Pinpoint the cell where the given text exists, returning its [x, y] midpoint coordinate. 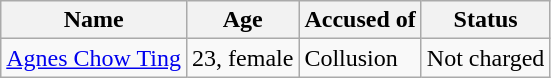
Status [486, 20]
Name [94, 20]
Agnes Chow Ting [94, 58]
Age [243, 20]
Not charged [486, 58]
Accused of [360, 20]
23, female [243, 58]
Collusion [360, 58]
